Find where the given text appears and provide that cell's center as [X, Y] coordinate. 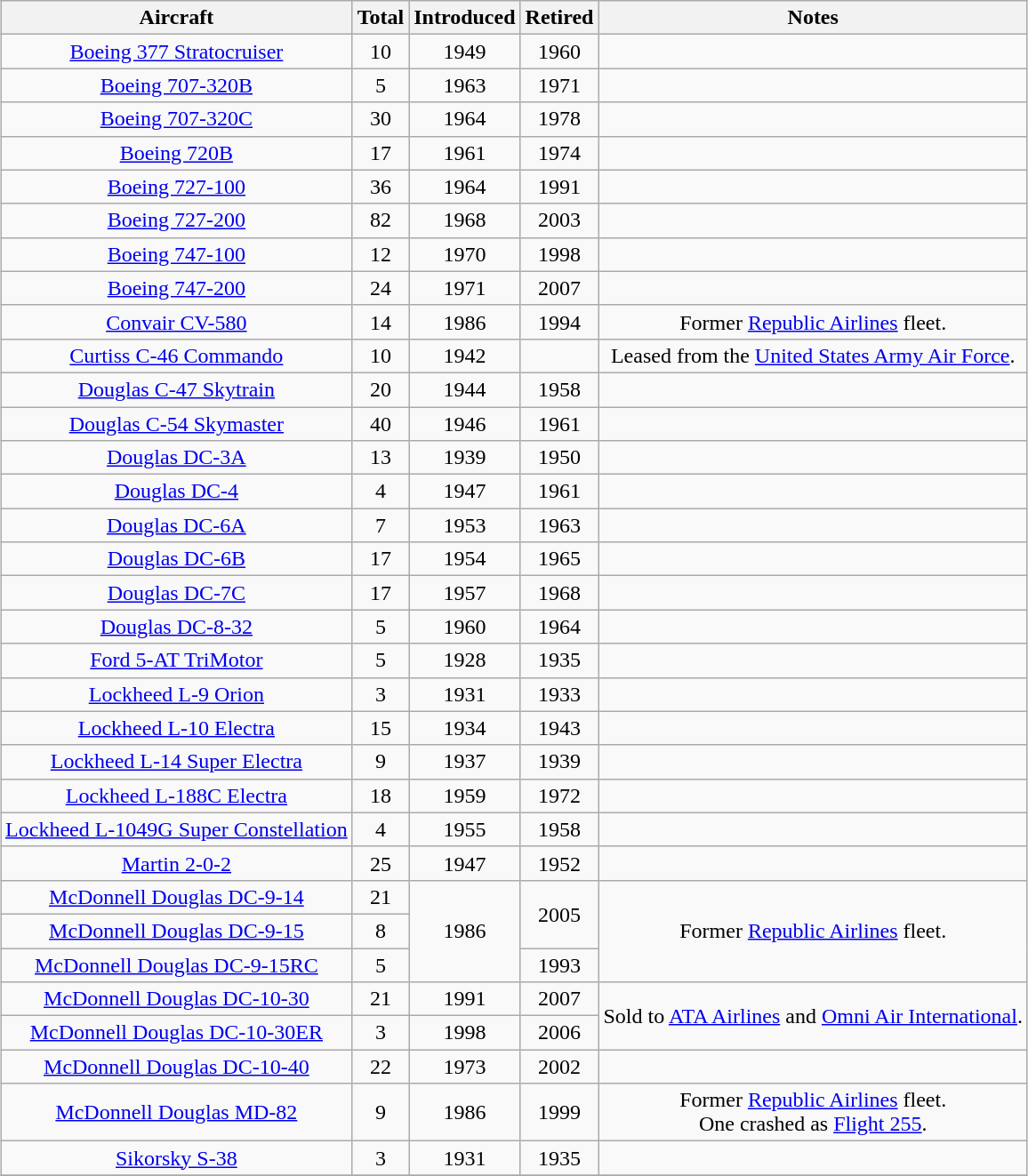
24 [381, 288]
1952 [559, 863]
Douglas C-47 Skytrain [177, 389]
Leased from the United States Army Air Force. [813, 356]
1946 [464, 424]
Curtiss C-46 Commando [177, 356]
Notes [813, 18]
40 [381, 424]
Lockheed L-10 Electra [177, 728]
1957 [464, 593]
1965 [559, 559]
1942 [464, 356]
1978 [559, 119]
1944 [464, 389]
1937 [464, 762]
Boeing 377 Stratocruiser [177, 52]
Lockheed L-14 Super Electra [177, 762]
1928 [464, 660]
1933 [559, 694]
Douglas DC-6B [177, 559]
22 [381, 1067]
1949 [464, 52]
Boeing 747-200 [177, 288]
Douglas DC-8-32 [177, 627]
Boeing 727-100 [177, 187]
Lockheed L-9 Orion [177, 694]
McDonnell Douglas DC-10-40 [177, 1067]
Boeing 727-200 [177, 220]
18 [381, 796]
Douglas DC-7C [177, 593]
Retired [559, 18]
Douglas C-54 Skymaster [177, 424]
Ford 5-AT TriMotor [177, 660]
8 [381, 931]
McDonnell Douglas DC-10-30 [177, 999]
1959 [464, 796]
1993 [559, 964]
13 [381, 458]
2006 [559, 1033]
Aircraft [177, 18]
1934 [464, 728]
1955 [464, 829]
7 [381, 525]
McDonnell Douglas DC-10-30ER [177, 1033]
Douglas DC-6A [177, 525]
20 [381, 389]
Lockheed L-1049G Super Constellation [177, 829]
30 [381, 119]
Former Republic Airlines fleet. One crashed as Flight 255. [813, 1113]
Boeing 707-320B [177, 85]
2003 [559, 220]
1943 [559, 728]
McDonnell Douglas DC-9-15RC [177, 964]
1953 [464, 525]
1973 [464, 1067]
1999 [559, 1113]
McDonnell Douglas DC-9-14 [177, 897]
Convair CV-580 [177, 322]
36 [381, 187]
1994 [559, 322]
McDonnell Douglas MD-82 [177, 1113]
Boeing 720B [177, 153]
1972 [559, 796]
1974 [559, 153]
Introduced [464, 18]
1970 [464, 254]
McDonnell Douglas DC-9-15 [177, 931]
Total [381, 18]
2005 [559, 914]
Douglas DC-3A [177, 458]
Martin 2-0-2 [177, 863]
1950 [559, 458]
Douglas DC-4 [177, 492]
Sold to ATA Airlines and Omni Air International. [813, 1016]
25 [381, 863]
14 [381, 322]
12 [381, 254]
82 [381, 220]
1954 [464, 559]
Sikorsky S-38 [177, 1158]
Boeing 747-100 [177, 254]
Boeing 707-320C [177, 119]
2002 [559, 1067]
15 [381, 728]
Lockheed L-188C Electra [177, 796]
